Determine the [x, y] coordinate at the center of the cell enclosing the given text.  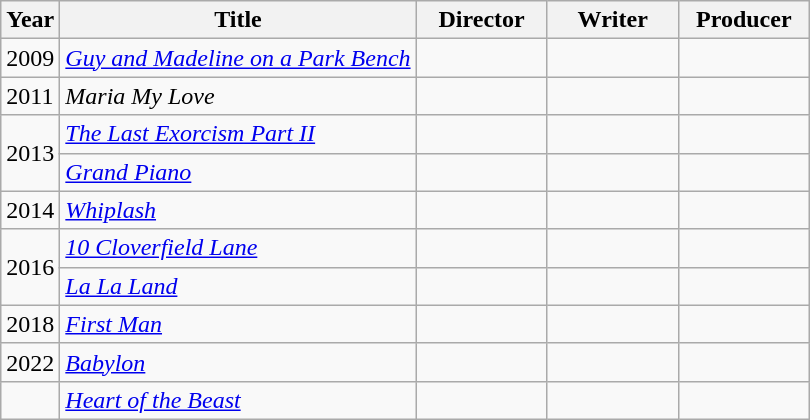
Title [238, 20]
Year [30, 20]
Babylon [238, 362]
Producer [744, 20]
2009 [30, 58]
Guy and Madeline on a Park Bench [238, 58]
Director [482, 20]
2011 [30, 96]
2018 [30, 324]
Grand Piano [238, 172]
10 Cloverfield Lane [238, 248]
Heart of the Beast [238, 400]
Writer [612, 20]
La La Land [238, 286]
Whiplash [238, 210]
2022 [30, 362]
Maria My Love [238, 96]
First Man [238, 324]
2016 [30, 267]
2013 [30, 153]
The Last Exorcism Part II [238, 134]
2014 [30, 210]
